Return the [X, Y] coordinate for the center point of the cell that contains the specified text.  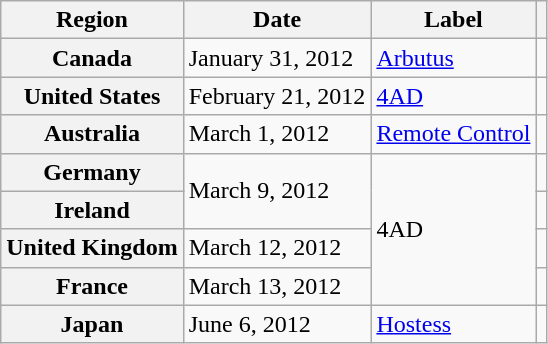
United Kingdom [92, 248]
March 12, 2012 [277, 248]
Canada [92, 58]
France [92, 286]
January 31, 2012 [277, 58]
March 1, 2012 [277, 134]
March 9, 2012 [277, 191]
Date [277, 20]
Japan [92, 324]
June 6, 2012 [277, 324]
Hostess [454, 324]
United States [92, 96]
Region [92, 20]
Germany [92, 172]
February 21, 2012 [277, 96]
Australia [92, 134]
Arbutus [454, 58]
Label [454, 20]
Ireland [92, 210]
Remote Control [454, 134]
March 13, 2012 [277, 286]
